Search for the cell housing the specified text and yield its (X, Y) center coordinate. 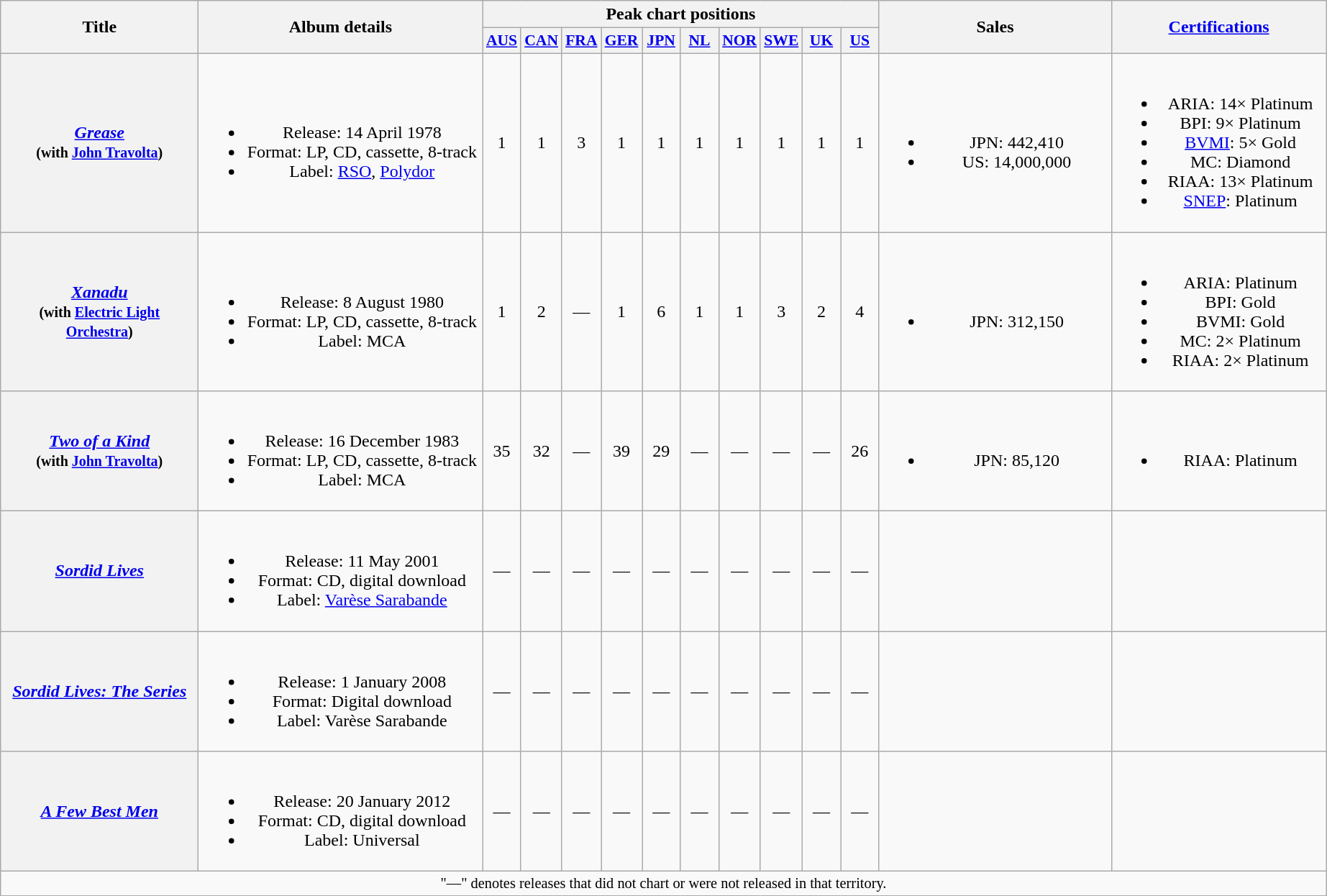
JPN: 312,150 (995, 311)
Two of a Kind(with John Travolta) (99, 452)
29 (660, 452)
ARIA: PlatinumBPI: GoldBVMI: GoldMC: 2× PlatinumRIAA: 2× Platinum (1218, 311)
Xanadu(with Electric Light Orchestra) (99, 311)
26 (860, 452)
32 (541, 452)
Certifications (1218, 27)
RIAA: Platinum (1218, 452)
US (860, 41)
SWE (781, 41)
JPN (660, 41)
Peak chart positions (680, 14)
Grease(with John Travolta) (99, 142)
Title (99, 27)
NOR (739, 41)
AUS (502, 41)
FRA (581, 41)
NL (699, 41)
Sordid Lives (99, 571)
"—" denotes releases that did not chart or were not released in that territory. (663, 884)
ARIA: 14× PlatinumBPI: 9× PlatinumBVMI: 5× GoldMC: DiamondRIAA: 13× PlatinumSNEP: Platinum (1218, 142)
39 (621, 452)
Release: 11 May 2001Format: CD, digital downloadLabel: Varèse Sarabande (341, 571)
Release: 16 December 1983Format: LP, CD, cassette, 8-trackLabel: MCA (341, 452)
4 (860, 311)
Release: 8 August 1980Format: LP, CD, cassette, 8-trackLabel: MCA (341, 311)
A Few Best Men (99, 811)
6 (660, 311)
JPN: 442,410US: 14,000,000 (995, 142)
GER (621, 41)
35 (502, 452)
Release: 20 January 2012Format: CD, digital downloadLabel: Universal (341, 811)
JPN: 85,120 (995, 452)
CAN (541, 41)
Sales (995, 27)
Album details (341, 27)
UK (821, 41)
Release: 14 April 1978Format: LP, CD, cassette, 8-trackLabel: RSO, Polydor (341, 142)
Release: 1 January 2008Format: Digital downloadLabel: Varèse Sarabande (341, 692)
Sordid Lives: The Series (99, 692)
